Identify which cell holds the provided text, then report its [x, y] central coordinate. 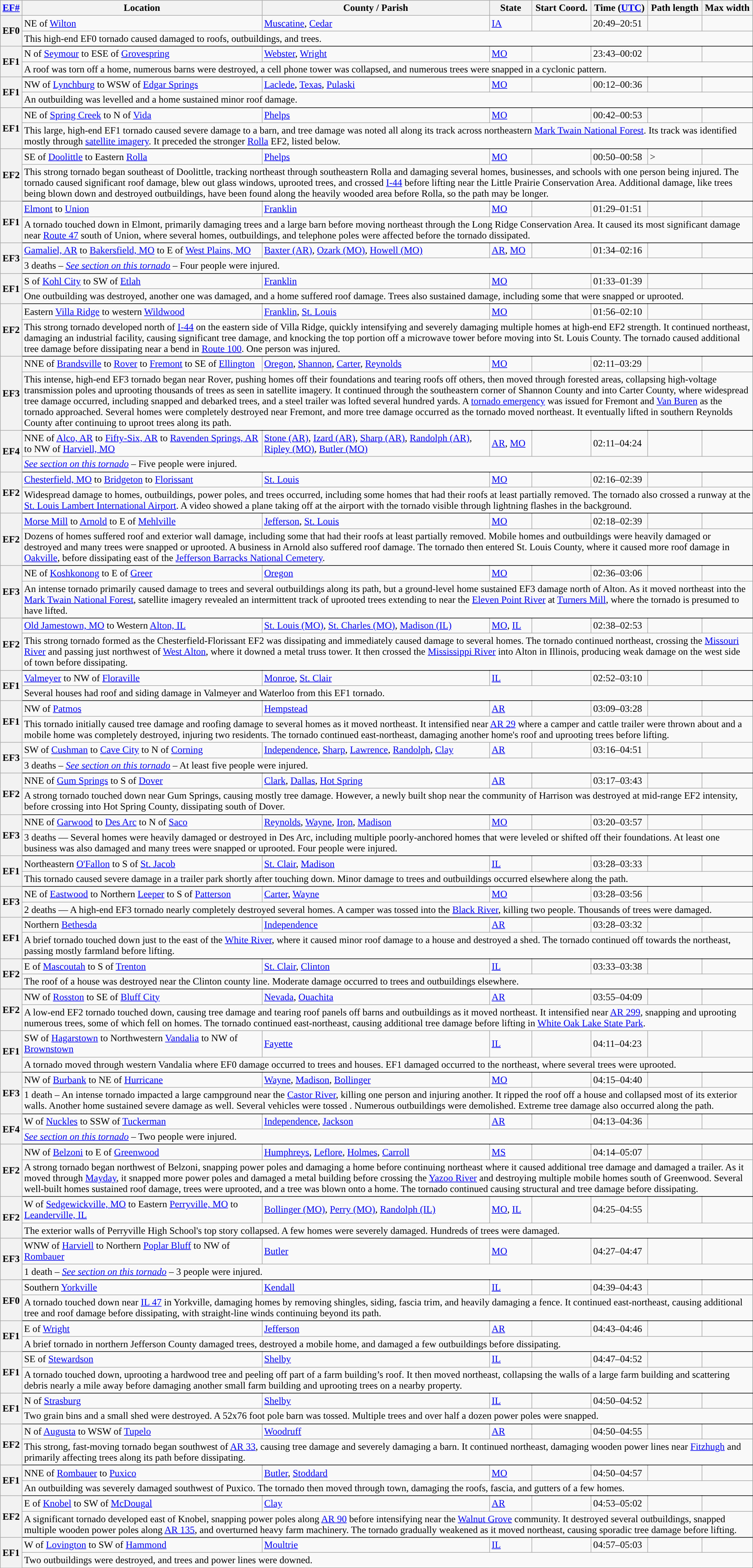
The roof of a house was destroyed near the Clinton county line. Moderate damage occurred to trees and outbuildings elsewhere. [387, 982]
NW of Burbank to NE of Hurricane [142, 1080]
03:33–03:38 [619, 966]
SE of Stewardson [142, 1359]
Butler [376, 1252]
SW of Hagarstown to Northwestern Vandalia to NW of Brownstown [142, 1044]
Two grain bins and a small shed were destroyed. A 52x76 foot pole barn was tossed. Multiple trees and over half a dozen power poles were snapped. [387, 1416]
03:17–03:43 [619, 781]
04:25–04:55 [619, 1210]
N of Augusta to WSW of Tupelo [142, 1431]
02:16–02:39 [619, 479]
E of Knobel to SW of McDougal [142, 1503]
04:15–04:40 [619, 1080]
NE of Koshkonong to E of Greer [142, 573]
03:20–03:57 [619, 822]
> [675, 156]
Oregon, Shannon, Carter, Reynolds [376, 364]
Nevada, Ouachita [376, 997]
Independence, Sharp, Lawrence, Randolph, Clay [376, 750]
Time (UTC) [619, 8]
NW of Patmos [142, 709]
Old Jamestown, MO to Western Alton, IL [142, 626]
04:13–04:36 [619, 1121]
20:49–20:51 [619, 23]
Location [142, 8]
See section on this tornado – Five people were injured. [387, 464]
04:50–04:57 [619, 1473]
1 death – See section on this tornado – 3 people were injured. [387, 1272]
Northern Bethesda [142, 925]
03:16–04:51 [619, 750]
01:56–02:10 [619, 312]
N of Strasburg [142, 1401]
Webster, Wright [376, 54]
Jefferson, St. Louis [376, 521]
Wayne, Madison, Bollinger [376, 1080]
Morse Mill to Arnold to E of Mehlville [142, 521]
04:27–04:47 [619, 1252]
A brief tornado in northern Jefferson County damaged trees, destroyed a mobile home, and damaged a few outbuildings before dissipating. [387, 1344]
Baxter (AR), Ozark (MO), Howell (MO) [376, 251]
An outbuilding was severely damaged southwest of Puxico. The tornado then moved through town, damaging the roofs, fascia, and gutters of a few homes. [387, 1488]
S of Kohl City to SW of Etlah [142, 281]
02:11–04:24 [619, 443]
04:14–05:07 [619, 1152]
NNE of Brandsville to Rover to Fremont to SE of Ellington [142, 364]
County / Parish [376, 8]
Independence, Jackson [376, 1121]
St. Louis [376, 479]
Independence [376, 925]
04:50–04:52 [619, 1401]
Reynolds, Wayne, Iron, Madison [376, 822]
Max width [727, 8]
E of Mascoutah to S of Trenton [142, 966]
02:36–03:06 [619, 573]
04:43–04:46 [619, 1329]
Hempstead [376, 709]
04:11–04:23 [619, 1044]
04:53–05:02 [619, 1503]
04:50–04:55 [619, 1431]
See section on this tornado – Two people were injured. [387, 1136]
23:43–00:02 [619, 54]
N of Seymour to ESE of Grovespring [142, 54]
St. Clair, Madison [376, 863]
03:09–03:28 [619, 709]
03:28–03:33 [619, 863]
NW of Lynchburg to WSW of Edgar Springs [142, 84]
Muscatine, Cedar [376, 23]
01:33–01:39 [619, 281]
Northeastern O'Fallon to S of St. Jacob [142, 863]
Valmeyer to NW of Floraville [142, 678]
03:28–03:32 [619, 925]
WNW of Harviell to Northern Poplar Bluff to NW of Rombauer [142, 1252]
Chesterfield, MO to Bridgeton to Florissant [142, 479]
NNE of Rombauer to Puxico [142, 1473]
NE of Wilton [142, 23]
3 deaths – See section on this tornado – Four people were injured. [387, 266]
03:28–03:56 [619, 894]
Jefferson [376, 1329]
Moultrie [376, 1545]
IA [511, 23]
Eastern Villa Ridge to western Wildwood [142, 312]
01:34–02:16 [619, 251]
Humphreys, Leflore, Holmes, Carroll [376, 1152]
Gamaliel, AR to Bakersfield, MO to E of West Plains, MO [142, 251]
00:12–00:36 [619, 84]
W of Lovington to SW of Hammond [142, 1545]
00:50–00:58 [619, 156]
The exterior walls of Perryville High School's top story collapsed. A few homes were severely damaged. Hundreds of trees were damaged. [387, 1230]
A roof was torn off a home, numerous barns were destroyed, a cell phone tower was collapsed, and numerous trees were snapped in a cyclonic pattern. [387, 69]
EF# [11, 8]
01:29–01:51 [619, 209]
NE of Eastwood to Northern Leeper to S of Patterson [142, 894]
W of Nuckles to SSW of Tuckerman [142, 1121]
02:18–02:39 [619, 521]
SW of Cushman to Cave City to N of Corning [142, 750]
Franklin, St. Louis [376, 312]
Elmont to Union [142, 209]
04:57–05:03 [619, 1545]
Woodruff [376, 1431]
Several houses had roof and siding damage in Valmeyer and Waterloo from this EF1 tornado. [387, 693]
St. Clair, Clinton [376, 966]
Southern Yorkville [142, 1287]
E of Wright [142, 1329]
Laclede, Texas, Pulaski [376, 84]
02:11–03:29 [619, 364]
NW of Rosston to SE of Bluff City [142, 997]
NW of Belzoni to E of Greenwood [142, 1152]
Path length [675, 8]
Kendall [376, 1287]
Bollinger (MO), Perry (MO), Randolph (IL) [376, 1210]
W of Sedgewickville, MO to Eastern Perryville, MO to Leanderville, IL [142, 1210]
02:52–03:10 [619, 678]
Two outbuildings were destroyed, and trees and power lines were downed. [387, 1560]
An outbuilding was levelled and a home sustained minor roof damage. [387, 100]
NNE of Alco, AR to Fifty-Six, AR to Ravenden Springs, AR to NW of Harviell, MO [142, 443]
04:39–04:43 [619, 1287]
Start Coord. [562, 8]
Clark, Dallas, Hot Spring [376, 781]
Butler, Stoddard [376, 1473]
NNE of Gum Springs to S of Dover [142, 781]
NE of Spring Creek to N of Vida [142, 115]
02:38–02:53 [619, 626]
State [511, 8]
SE of Doolittle to Eastern Rolla [142, 156]
Carter, Wayne [376, 894]
Clay [376, 1503]
St. Louis (MO), St. Charles (MO), Madison (IL) [376, 626]
MS [511, 1152]
Stone (AR), Izard (AR), Sharp (AR), Randolph (AR), Ripley (MO), Butler (MO) [376, 443]
Monroe, St. Clair [376, 678]
Oregon [376, 573]
00:42–00:53 [619, 115]
Fayette [376, 1044]
This high-end EF0 tornado caused damaged to roofs, outbuildings, and trees. [387, 39]
3 deaths – See section on this tornado – At least five people were injured. [387, 765]
04:47–04:52 [619, 1359]
NNE of Garwood to Des Arc to N of Saco [142, 822]
03:55–04:09 [619, 997]
